Output the [X, Y] coordinate of the center of the cell containing the given text.  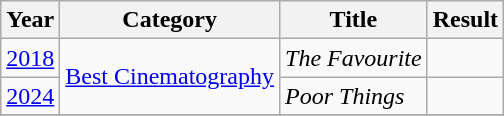
Title [354, 20]
Year [30, 20]
The Favourite [354, 58]
Result [465, 20]
2018 [30, 58]
2024 [30, 96]
Category [170, 20]
Best Cinematography [170, 77]
Poor Things [354, 96]
